Capture the cell that displays the provided text and extract its [x, y] central coordinate. 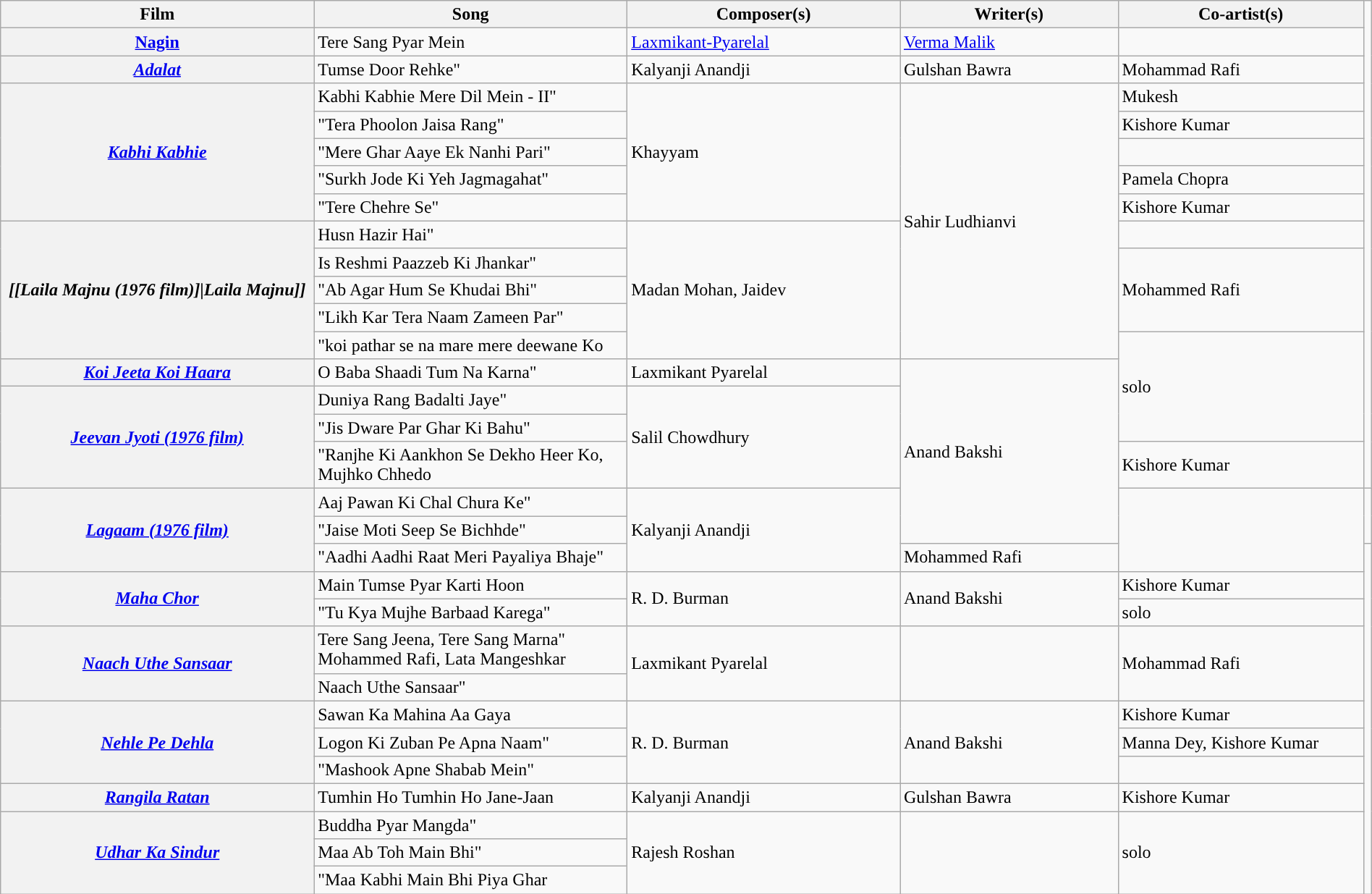
Logon Ki Zuban Pe Apna Naam" [470, 742]
Rajesh Roshan [764, 852]
Manna Dey, Kishore Kumar [1240, 742]
"Ab Agar Hum Se Khudai Bhi" [470, 290]
Naach Uthe Sansaar [158, 663]
"Jaise Moti Seep Se Bichhde" [470, 530]
"Maa Kabhi Main Bhi Piya Ghar [470, 880]
Tere Sang Pyar Mein [470, 42]
Sahir Ludhianvi [1009, 222]
Writer(s) [1009, 14]
Husn Hazir Hai" [470, 235]
Lagaam (1976 film) [158, 530]
Aaj Pawan Ki Chal Chura Ke" [470, 502]
Nagin [158, 42]
Adalat [158, 69]
"Tere Chehre Se" [470, 207]
Tumse Door Rehke" [470, 69]
Salil Chowdhury [764, 437]
Verma Malik [1009, 42]
O Baba Shaadi Tum Na Karna" [470, 373]
Laxmikant-Pyarelal [764, 42]
Film [158, 14]
Udhar Ka Sindur [158, 852]
Buddha Pyar Mangda" [470, 825]
Naach Uthe Sansaar" [470, 687]
"Jis Dware Par Ghar Ki Bahu" [470, 428]
"Tu Kya Mujhe Barbaad Karega" [470, 612]
Mukesh [1240, 97]
"koi pathar se na mare mere deewane Ko [470, 345]
Maa Ab Toh Main Bhi" [470, 853]
Sawan Ka Mahina Aa Gaya [470, 714]
"Ranjhe Ki Aankhon Se Dekho Heer Ko, Mujhko Chhedo [470, 465]
Co-artist(s) [1240, 14]
Madan Mohan, Jaidev [764, 290]
Nehle Pe Dehla [158, 742]
Koi Jeeta Koi Haara [158, 373]
Jeevan Jyoti (1976 film) [158, 437]
"Tera Phoolon Jaisa Rang" [470, 125]
Pamela Chopra [1240, 180]
"Likh Kar Tera Naam Zameen Par" [470, 317]
"Mere Ghar Aaye Ek Nanhi Pari" [470, 152]
Duniya Rang Badalti Jaye" [470, 400]
Rangila Ratan [158, 797]
Composer(s) [764, 14]
Maha Chor [158, 599]
"Surkh Jode Ki Yeh Jagmagahat" [470, 180]
"Aadhi Aadhi Raat Meri Payaliya Bhaje" [470, 557]
Kabhi Kabhie [158, 152]
Main Tumse Pyar Karti Hoon [470, 585]
Is Reshmi Paazzeb Ki Jhankar" [470, 262]
Tere Sang Jeena, Tere Sang Marna" Mohammed Rafi, Lata Mangeshkar [470, 650]
[[Laila Majnu (1976 film)]|Laila Majnu]] [158, 290]
Khayyam [764, 152]
"Mashook Apne Shabab Mein" [470, 769]
Tumhin Ho Tumhin Ho Jane-Jaan [470, 797]
Song [470, 14]
Kabhi Kabhie Mere Dil Mein - II" [470, 97]
